Find where the given text appears and provide that cell's center as [x, y] coordinate. 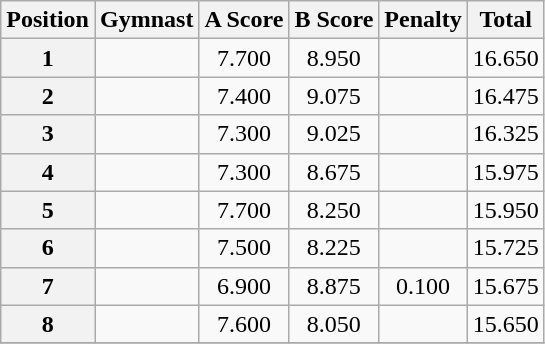
15.975 [506, 172]
6 [48, 248]
16.650 [506, 58]
8.225 [334, 248]
7 [48, 286]
8.950 [334, 58]
9.025 [334, 134]
15.950 [506, 210]
A Score [244, 20]
5 [48, 210]
Gymnast [146, 20]
15.675 [506, 286]
8.050 [334, 324]
8.250 [334, 210]
4 [48, 172]
1 [48, 58]
9.075 [334, 96]
6.900 [244, 286]
15.650 [506, 324]
Total [506, 20]
0.100 [423, 286]
15.725 [506, 248]
8.875 [334, 286]
7.600 [244, 324]
16.475 [506, 96]
7.400 [244, 96]
2 [48, 96]
8 [48, 324]
B Score [334, 20]
Penalty [423, 20]
Position [48, 20]
8.675 [334, 172]
3 [48, 134]
7.500 [244, 248]
16.325 [506, 134]
